Return [x, y] of the center of cell containing provided text 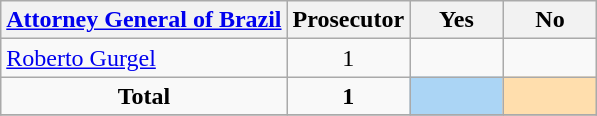
Attorney General of Brazil [144, 20]
Yes [457, 20]
Total [144, 96]
Prosecutor [348, 20]
No [550, 20]
Roberto Gurgel [144, 58]
